Return (X, Y) of the center of cell containing provided text 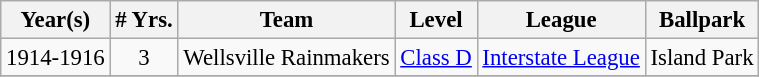
# Yrs. (144, 20)
Island Park (702, 58)
Class D (436, 58)
1914-1916 (56, 58)
Ballpark (702, 20)
3 (144, 58)
Team (286, 20)
Year(s) (56, 20)
League (561, 20)
Level (436, 20)
Wellsville Rainmakers (286, 58)
Interstate League (561, 58)
